Scan for the cell matching the given text and deliver its [x, y] coordinate at center. 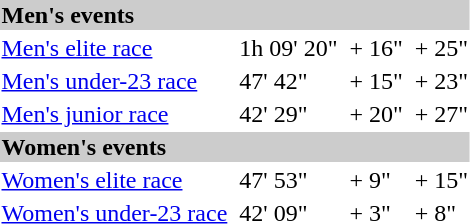
+ 25" [441, 48]
1h 09' 20" [288, 48]
47' 53" [288, 180]
+ 27" [441, 114]
Men's under-23 race [114, 81]
Men's elite race [114, 48]
47' 42" [288, 81]
+ 9" [376, 180]
+ 20" [376, 114]
42' 29" [288, 114]
+ 23" [441, 81]
Men's junior race [114, 114]
+ 16" [376, 48]
Men's events [235, 15]
Women's events [235, 147]
Women's elite race [114, 180]
